Capture the cell that displays the provided text and extract its (x, y) central coordinate. 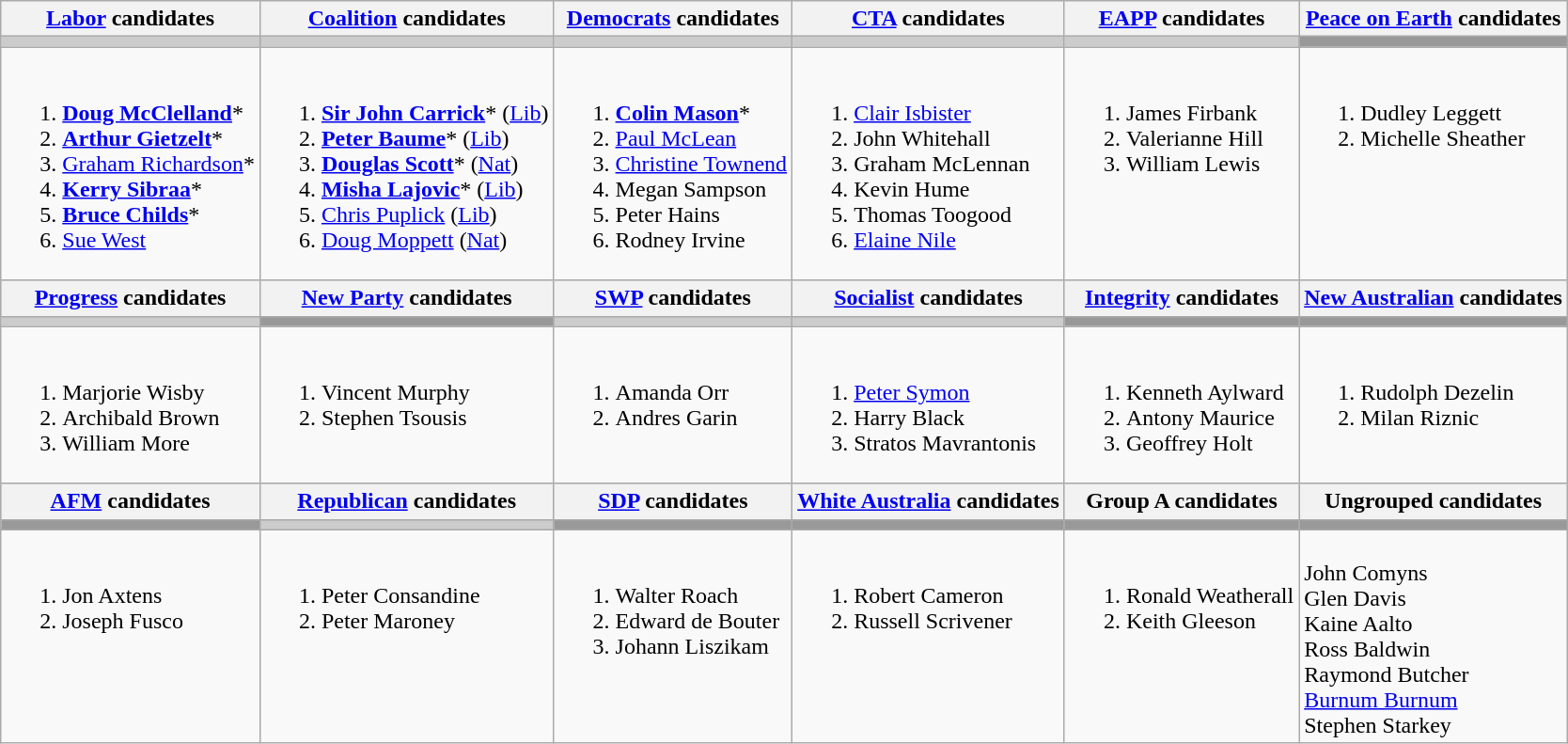
Progress candidates (131, 298)
EAPP candidates (1181, 19)
Colin Mason*Paul McLeanChristine TownendMegan SampsonPeter HainsRodney Irvine (673, 164)
Coalition candidates (406, 19)
Socialist candidates (929, 298)
New Australian candidates (1434, 298)
Walter RoachEdward de BouterJohann Liszikam (673, 636)
Rudolph DezelinMilan Riznic (1434, 404)
Group A candidates (1181, 501)
Republican candidates (406, 501)
CTA candidates (929, 19)
Ronald WeatherallKeith Gleeson (1181, 636)
Jon AxtensJoseph Fusco (131, 636)
AFM candidates (131, 501)
Peter SymonHarry BlackStratos Mavrantonis (929, 404)
Doug McClelland*Arthur Gietzelt*Graham Richardson*Kerry Sibraa*Bruce Childs*Sue West (131, 164)
Amanda OrrAndres Garin (673, 404)
Dudley LeggettMichelle Sheather (1434, 164)
Peter ConsandinePeter Maroney (406, 636)
Kenneth AylwardAntony MauriceGeoffrey Holt (1181, 404)
Clair IsbisterJohn WhitehallGraham McLennanKevin HumeThomas ToogoodElaine Nile (929, 164)
Integrity candidates (1181, 298)
Peace on Earth candidates (1434, 19)
Sir John Carrick* (Lib)Peter Baume* (Lib)Douglas Scott* (Nat)Misha Lajovic* (Lib)Chris Puplick (Lib)Doug Moppett (Nat) (406, 164)
New Party candidates (406, 298)
SDP candidates (673, 501)
Vincent MurphyStephen Tsousis (406, 404)
Labor candidates (131, 19)
Marjorie WisbyArchibald BrownWilliam More (131, 404)
John Comyns Glen Davis Kaine Aalto Ross Baldwin Raymond Butcher Burnum Burnum Stephen Starkey (1434, 636)
Democrats candidates (673, 19)
SWP candidates (673, 298)
James FirbankValerianne HillWilliam Lewis (1181, 164)
Ungrouped candidates (1434, 501)
Robert CameronRussell Scrivener (929, 636)
White Australia candidates (929, 501)
